Output the [X, Y] coordinate of the center of the cell containing the given text.  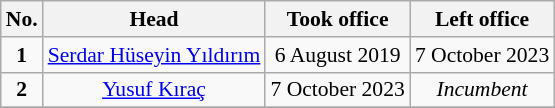
No. [22, 19]
1 [22, 55]
2 [22, 90]
Yusuf Kıraç [154, 90]
Took office [337, 19]
Left office [482, 19]
6 August 2019 [337, 55]
Incumbent [482, 90]
Head [154, 19]
Serdar Hüseyin Yıldırım [154, 55]
